Return the [x, y] coordinate for the center point of the cell that contains the specified text.  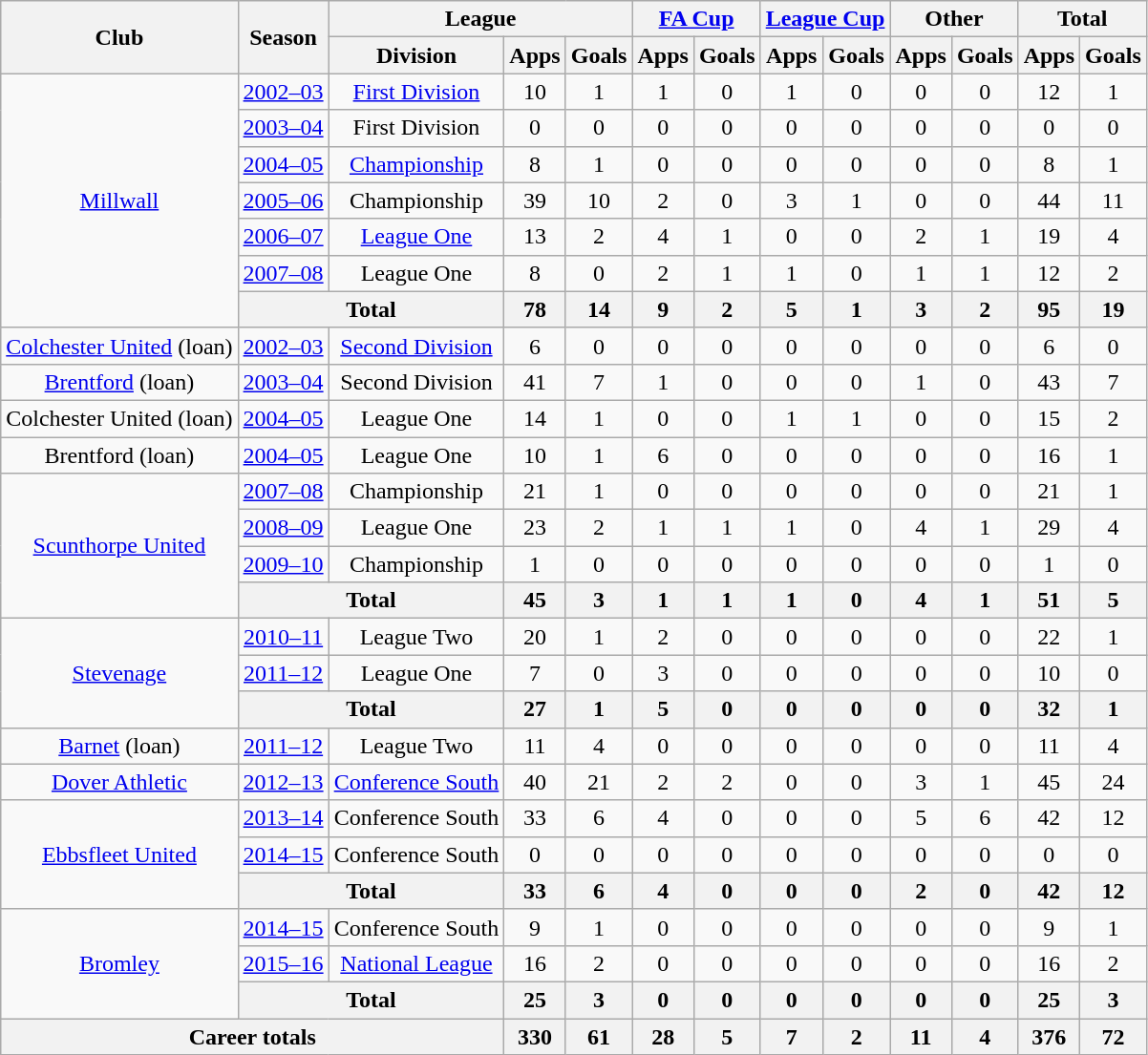
32 [1049, 709]
95 [1049, 309]
National League [416, 963]
Season [283, 37]
League Cup [825, 19]
15 [1049, 418]
376 [1049, 1036]
20 [535, 637]
27 [535, 709]
Millwall [119, 200]
330 [535, 1036]
44 [1049, 200]
39 [535, 200]
FA Cup [696, 19]
Ebbsfleet United [119, 855]
28 [663, 1036]
2013–14 [283, 818]
78 [535, 309]
29 [1049, 528]
41 [535, 382]
Stevenage [119, 673]
2015–16 [283, 963]
2010–11 [283, 637]
Scunthorpe United [119, 546]
13 [535, 237]
Barnet (loan) [119, 746]
Dover Athletic [119, 782]
League [480, 19]
Career totals [252, 1036]
51 [1049, 601]
23 [535, 528]
Division [416, 55]
Bromley [119, 963]
2009–10 [283, 564]
2006–07 [283, 237]
22 [1049, 637]
Club [119, 37]
24 [1114, 782]
40 [535, 782]
2012–13 [283, 782]
72 [1114, 1036]
Other [954, 19]
61 [599, 1036]
2005–06 [283, 200]
2008–09 [283, 528]
43 [1049, 382]
